Return (X, Y) of the center of cell containing provided text 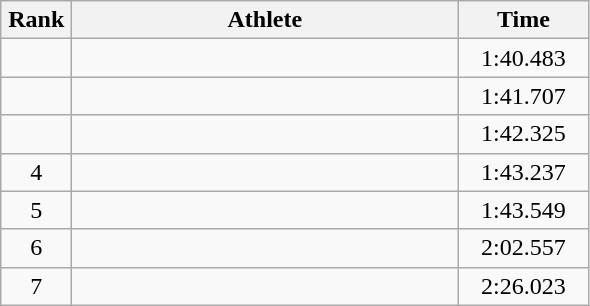
1:42.325 (524, 134)
1:43.237 (524, 172)
2:26.023 (524, 286)
7 (36, 286)
2:02.557 (524, 248)
Time (524, 20)
Athlete (265, 20)
6 (36, 248)
4 (36, 172)
Rank (36, 20)
1:43.549 (524, 210)
1:40.483 (524, 58)
1:41.707 (524, 96)
5 (36, 210)
